Return [x, y] of the center of cell containing provided text 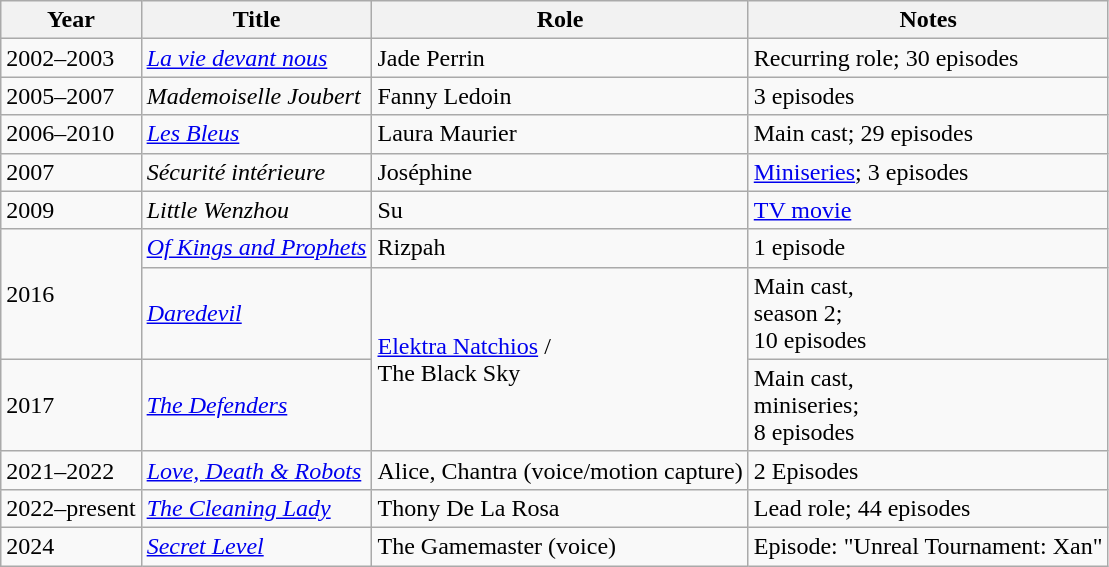
Mademoiselle Joubert [256, 96]
Fanny Ledoin [560, 96]
Lead role; 44 episodes [928, 508]
3 episodes [928, 96]
Role [560, 20]
2 Episodes [928, 470]
Main cast; 29 episodes [928, 134]
1 episode [928, 248]
2005–2007 [71, 96]
Thony De La Rosa [560, 508]
Secret Level [256, 546]
Notes [928, 20]
Su [560, 210]
2006–2010 [71, 134]
Sécurité intérieure [256, 172]
Title [256, 20]
The Cleaning Lady [256, 508]
Alice, Chantra (voice/motion capture) [560, 470]
2007 [71, 172]
2021–2022 [71, 470]
2017 [71, 405]
Daredevil [256, 313]
2016 [71, 294]
Recurring role; 30 episodes [928, 58]
Episode: "Unreal Tournament: Xan" [928, 546]
Elektra Natchios /The Black Sky [560, 359]
Main cast, season 2;10 episodes [928, 313]
The Gamemaster (voice) [560, 546]
Jade Perrin [560, 58]
TV movie [928, 210]
Little Wenzhou [256, 210]
2002–2003 [71, 58]
2009 [71, 210]
Laura Maurier [560, 134]
Of Kings and Prophets [256, 248]
2022–present [71, 508]
Les Bleus [256, 134]
Rizpah [560, 248]
Love, Death & Robots [256, 470]
2024 [71, 546]
Miniseries; 3 episodes [928, 172]
Joséphine [560, 172]
Main cast, miniseries;8 episodes [928, 405]
La vie devant nous [256, 58]
The Defenders [256, 405]
Year [71, 20]
